Search for the cell housing the specified text and yield its (X, Y) center coordinate. 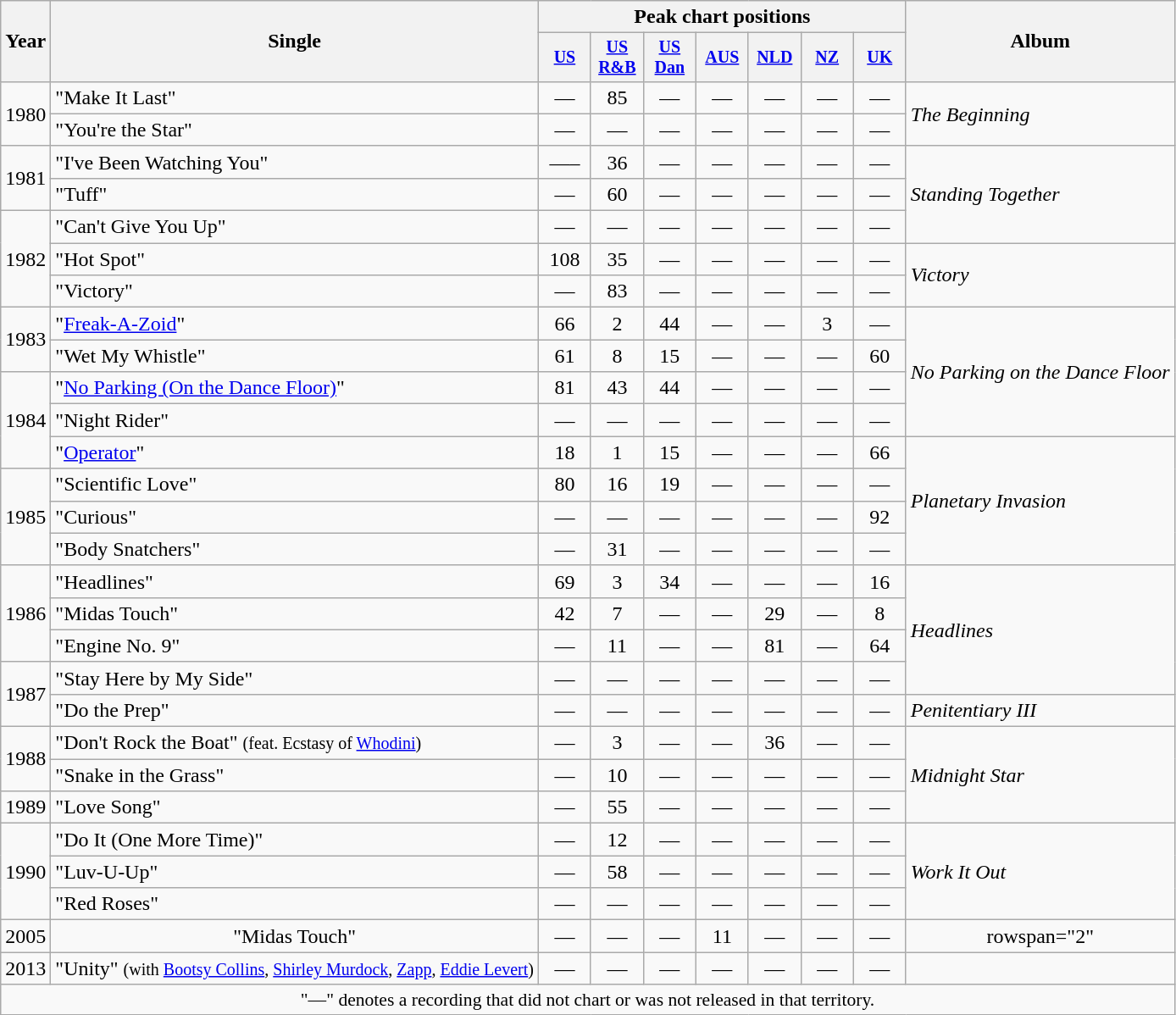
2013 (25, 968)
83 (617, 291)
108 (564, 259)
"Wet My Whistle" (295, 356)
"Night Rider" (295, 420)
"You're the Star" (295, 130)
64 (879, 646)
1981 (25, 178)
42 (564, 613)
"Stay Here by My Side" (295, 678)
80 (564, 485)
Year (25, 42)
1986 (25, 613)
10 (617, 775)
—– (564, 162)
"Curious" (295, 517)
1983 (25, 340)
"Do It (One More Time)" (295, 840)
1980 (25, 114)
"Hot Spot" (295, 259)
35 (617, 259)
2 (617, 324)
Victory (1040, 275)
UK (879, 58)
"Snake in the Grass" (295, 775)
92 (879, 517)
rowspan="2" (1040, 936)
12 (617, 840)
US (564, 58)
"Make It Last" (295, 97)
1988 (25, 759)
"Can't Give You Up" (295, 227)
"Freak-A-Zoid" (295, 324)
"Operator" (295, 452)
18 (564, 452)
19 (669, 485)
"Do the Prep" (295, 710)
Penitentiary III (1040, 710)
Midnight Star (1040, 775)
NLD (774, 58)
69 (564, 581)
1989 (25, 807)
Peak chart positions (722, 17)
"No Parking (On the Dance Floor)" (295, 388)
85 (617, 97)
Album (1040, 42)
55 (617, 807)
43 (617, 388)
29 (774, 613)
1984 (25, 420)
USR&B (617, 58)
1990 (25, 872)
Work It Out (1040, 872)
USDan (669, 58)
2005 (25, 936)
58 (617, 872)
Planetary Invasion (1040, 501)
7 (617, 613)
Headlines (1040, 630)
NZ (827, 58)
"Victory" (295, 291)
34 (669, 581)
"Headlines" (295, 581)
1985 (25, 517)
No Parking on the Dance Floor (1040, 372)
1 (617, 452)
31 (617, 549)
61 (564, 356)
Standing Together (1040, 194)
The Beginning (1040, 114)
"Engine No. 9" (295, 646)
1982 (25, 259)
"Red Roses" (295, 904)
"I've Been Watching You" (295, 162)
"—" denotes a recording that did not chart or was not released in that territory. (588, 1000)
Single (295, 42)
"Tuff" (295, 194)
"Love Song" (295, 807)
"Body Snatchers" (295, 549)
"Don't Rock the Boat" (feat. Ecstasy of Whodini) (295, 743)
AUS (722, 58)
"Unity" (with Bootsy Collins, Shirley Murdock, Zapp, Eddie Levert) (295, 968)
"Scientific Love" (295, 485)
1987 (25, 694)
"Luv-U-Up" (295, 872)
